Identify which cell holds the provided text, then report its (x, y) central coordinate. 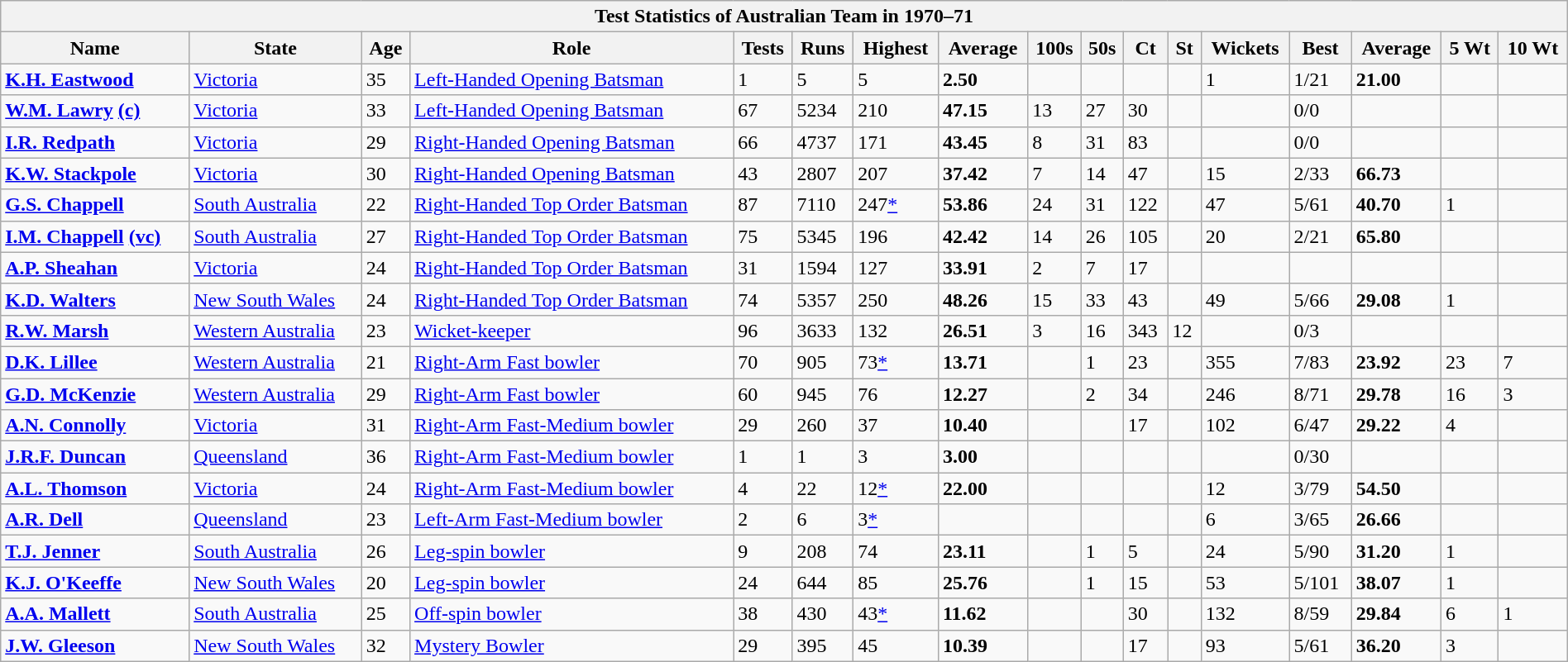
I.R. Redpath (95, 142)
Role (572, 48)
Ct (1145, 48)
Name (95, 48)
5234 (823, 111)
208 (823, 551)
1/21 (1320, 79)
70 (762, 362)
6/47 (1320, 426)
26.51 (982, 331)
34 (1145, 394)
St (1184, 48)
2/33 (1320, 174)
42.42 (982, 236)
D.K. Lillee (95, 362)
11.62 (982, 614)
T.J. Jenner (95, 551)
246 (1245, 394)
260 (823, 426)
K.D. Walters (95, 299)
355 (1245, 362)
196 (896, 236)
12.27 (982, 394)
A.N. Connolly (95, 426)
33.91 (982, 268)
122 (1145, 205)
21.00 (1396, 79)
G.S. Chappell (95, 205)
J.W. Gleeson (95, 645)
29.84 (1396, 614)
25 (385, 614)
9 (762, 551)
210 (896, 111)
8/59 (1320, 614)
I.M. Chappell (vc) (95, 236)
13 (1055, 111)
644 (823, 583)
8 (1055, 142)
Wickets (1245, 48)
75 (762, 236)
83 (1145, 142)
5/90 (1320, 551)
0/30 (1320, 457)
2/21 (1320, 236)
3* (896, 520)
36 (385, 457)
3/79 (1320, 488)
100s (1055, 48)
430 (823, 614)
87 (762, 205)
State (275, 48)
53 (1245, 583)
96 (762, 331)
54.50 (1396, 488)
36.20 (1396, 645)
K.H. Eastwood (95, 79)
29.08 (1396, 299)
31.20 (1396, 551)
207 (896, 174)
A.L. Thomson (95, 488)
W.M. Lawry (c) (95, 111)
35 (385, 79)
3633 (823, 331)
49 (1245, 299)
343 (1145, 331)
A.R. Dell (95, 520)
21 (385, 362)
37 (896, 426)
5/101 (1320, 583)
43.45 (982, 142)
A.A. Mallett (95, 614)
K.W. Stackpole (95, 174)
23.11 (982, 551)
50s (1102, 48)
4737 (823, 142)
Wicket-keeper (572, 331)
Test Statistics of Australian Team in 1970–71 (784, 17)
38 (762, 614)
395 (823, 645)
76 (896, 394)
38.07 (1396, 583)
5 Wt (1469, 48)
Highest (896, 48)
5/66 (1320, 299)
247* (896, 205)
73* (896, 362)
8/71 (1320, 394)
Best (1320, 48)
Mystery Bowler (572, 645)
R.W. Marsh (95, 331)
Left-Arm Fast-Medium bowler (572, 520)
40.70 (1396, 205)
945 (823, 394)
Runs (823, 48)
171 (896, 142)
26.66 (1396, 520)
Off-spin bowler (572, 614)
66 (762, 142)
29.78 (1396, 394)
47.15 (982, 111)
105 (1145, 236)
93 (1245, 645)
Age (385, 48)
66.73 (1396, 174)
5357 (823, 299)
13.71 (982, 362)
K.J. O'Keeffe (95, 583)
37.42 (982, 174)
10.39 (982, 645)
12* (896, 488)
22.00 (982, 488)
3/65 (1320, 520)
48.26 (982, 299)
A.P. Sheahan (95, 268)
J.R.F. Duncan (95, 457)
60 (762, 394)
10 Wt (1533, 48)
7/83 (1320, 362)
905 (823, 362)
45 (896, 645)
Tests (762, 48)
65.80 (1396, 236)
250 (896, 299)
0/3 (1320, 331)
7110 (823, 205)
1594 (823, 268)
10.40 (982, 426)
32 (385, 645)
2807 (823, 174)
25.76 (982, 583)
85 (896, 583)
29.22 (1396, 426)
67 (762, 111)
2.50 (982, 79)
127 (896, 268)
43* (896, 614)
102 (1245, 426)
53.86 (982, 205)
G.D. McKenzie (95, 394)
5345 (823, 236)
3.00 (982, 457)
23.92 (1396, 362)
